Pinpoint the cell where the given text exists, returning its [X, Y] midpoint coordinate. 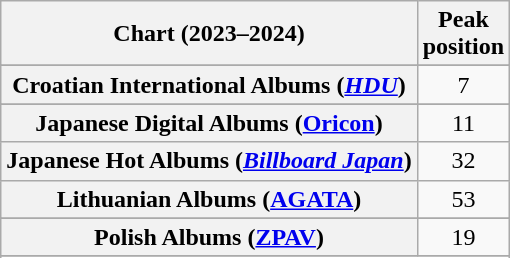
Polish Albums (ZPAV) [209, 237]
19 [463, 237]
11 [463, 123]
Croatian International Albums (HDU) [209, 85]
Japanese Hot Albums (Billboard Japan) [209, 161]
32 [463, 161]
7 [463, 85]
Lithuanian Albums (AGATA) [209, 199]
Japanese Digital Albums (Oricon) [209, 123]
Chart (2023–2024) [209, 34]
Peakposition [463, 34]
53 [463, 199]
